Locate the cell with the specified text and output its [x, y] center coordinate. 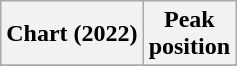
Chart (2022) [72, 34]
Peakposition [189, 34]
